Return [x, y] of the center of cell containing provided text 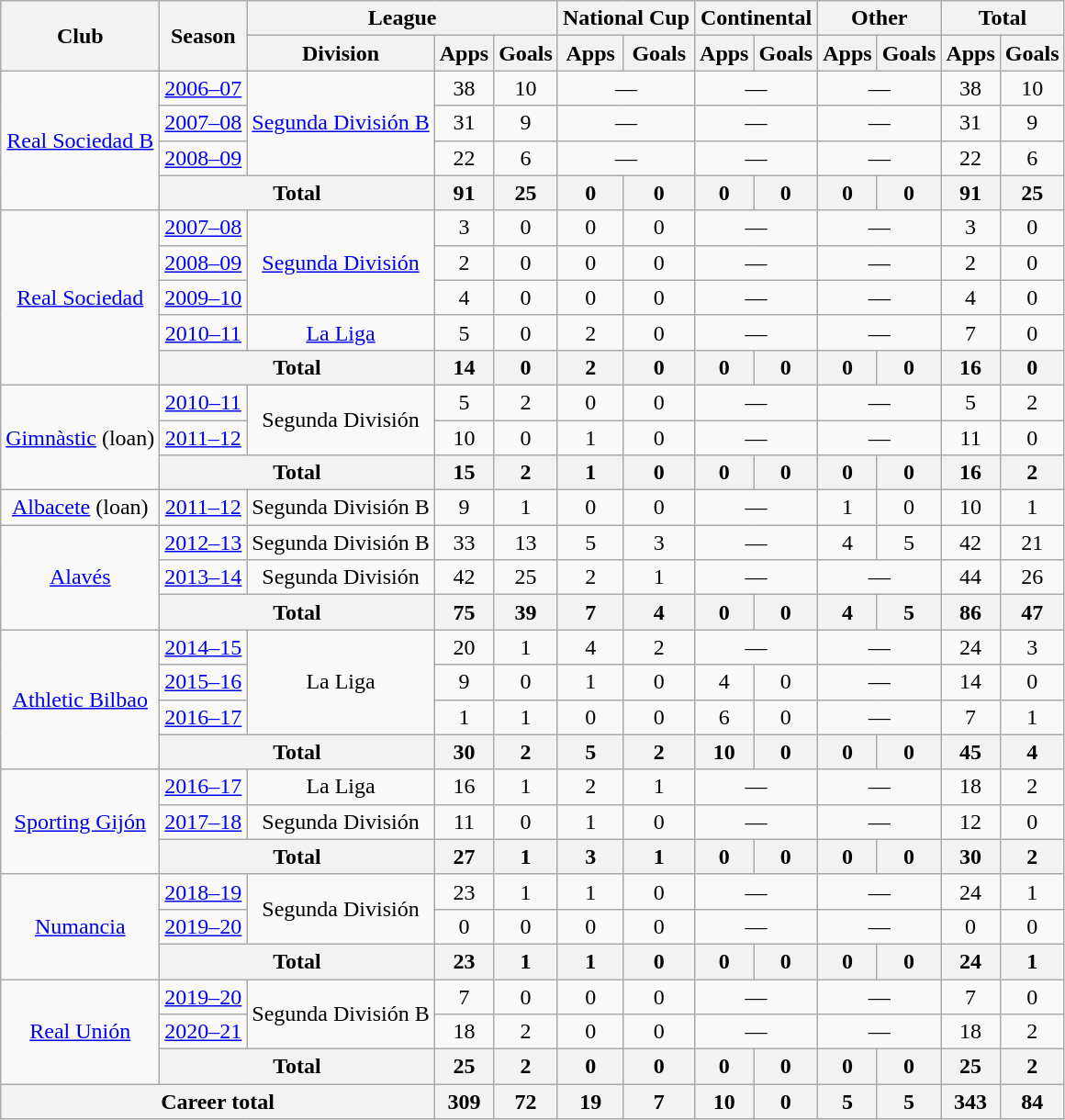
Athletic Bilbao [81, 700]
2018–19 [204, 891]
19 [590, 1102]
Season [204, 36]
12 [970, 822]
Real Sociedad B [81, 140]
44 [970, 577]
League [402, 18]
26 [1032, 577]
Gimnàstic (loan) [81, 437]
Albacete (loan) [81, 508]
72 [526, 1102]
2009–10 [204, 297]
13 [526, 543]
2017–18 [204, 822]
2006–07 [204, 88]
2013–14 [204, 577]
Continental [757, 18]
343 [970, 1102]
45 [970, 752]
84 [1032, 1102]
33 [464, 543]
75 [464, 612]
2015–16 [204, 682]
2012–13 [204, 543]
21 [1032, 543]
2014–15 [204, 647]
27 [464, 857]
Other [880, 18]
47 [1032, 612]
Real Unión [81, 1031]
86 [970, 612]
20 [464, 647]
Alavés [81, 577]
Numancia [81, 926]
Real Sociedad [81, 297]
Sporting Gijón [81, 822]
National Cup [626, 18]
Career total [218, 1102]
Club [81, 36]
15 [464, 473]
309 [464, 1102]
39 [526, 612]
2020–21 [204, 1032]
Division [341, 53]
